Locate the cell with the specified text and output its (x, y) center coordinate. 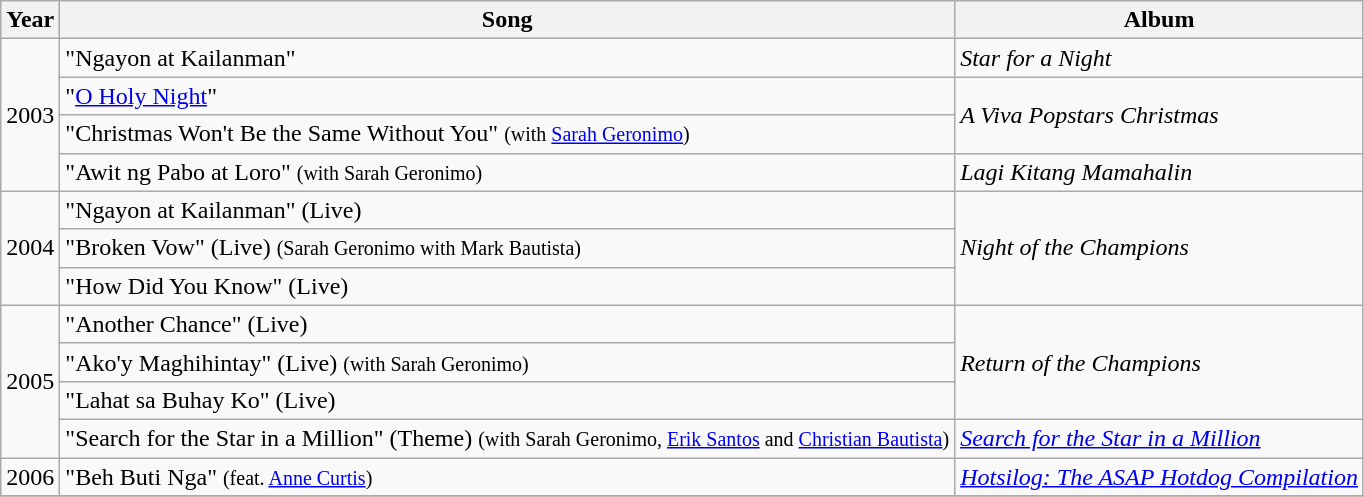
"O Holy Night" (508, 96)
"Ngayon at Kailanman" (Live) (508, 210)
"Awit ng Pabo at Loro" (with Sarah Geronimo) (508, 172)
2006 (30, 477)
"Beh Buti Nga" (feat. Anne Curtis) (508, 477)
Return of the Champions (1160, 362)
Hotsilog: The ASAP Hotdog Compilation (1160, 477)
"Christmas Won't Be the Same Without You" (with Sarah Geronimo) (508, 134)
"Ngayon at Kailanman" (508, 58)
Search for the Star in a Million (1160, 438)
Year (30, 20)
"Broken Vow" (Live) (Sarah Geronimo with Mark Bautista) (508, 248)
"Another Chance" (Live) (508, 324)
Night of the Champions (1160, 248)
"Ako'y Maghihintay" (Live) (with Sarah Geronimo) (508, 362)
Song (508, 20)
A Viva Popstars Christmas (1160, 115)
2004 (30, 248)
"Lahat sa Buhay Ko" (Live) (508, 400)
2003 (30, 115)
Lagi Kitang Mamahalin (1160, 172)
Star for a Night (1160, 58)
"Search for the Star in a Million" (Theme) (with Sarah Geronimo, Erik Santos and Christian Bautista) (508, 438)
2005 (30, 381)
Album (1160, 20)
"How Did You Know" (Live) (508, 286)
